Provide the [X, Y] coordinate of the cell's center where the given text is located.  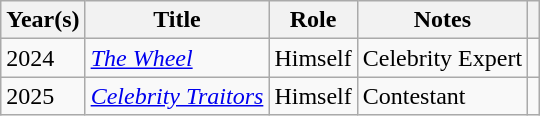
Contestant [442, 96]
2025 [43, 96]
Role [313, 20]
Notes [442, 20]
Celebrity Traitors [177, 96]
Title [177, 20]
Year(s) [43, 20]
2024 [43, 58]
Celebrity Expert [442, 58]
The Wheel [177, 58]
